Pinpoint the cell where the given text exists, returning its [x, y] midpoint coordinate. 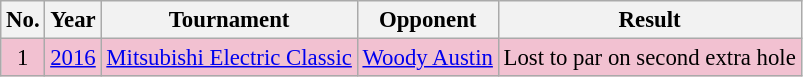
Mitsubishi Electric Classic [229, 58]
Year [73, 20]
No. [23, 20]
Result [650, 20]
Woody Austin [428, 58]
Opponent [428, 20]
Tournament [229, 20]
2016 [73, 58]
Lost to par on second extra hole [650, 58]
1 [23, 58]
